Capture the cell that displays the provided text and extract its (x, y) central coordinate. 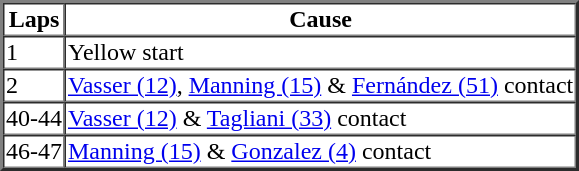
Vasser (12), Manning (15) & Fernández (51) contact (320, 86)
Yellow start (320, 52)
Laps (34, 20)
2 (34, 86)
Vasser (12) & Tagliani (33) contact (320, 118)
46-47 (34, 152)
Cause (320, 20)
Manning (15) & Gonzalez (4) contact (320, 152)
1 (34, 52)
40-44 (34, 118)
